Return [X, Y] of the center of cell containing provided text 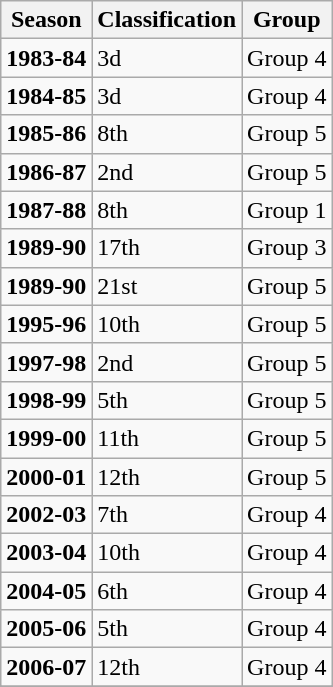
1997-98 [46, 362]
Classification [167, 20]
1987-88 [46, 210]
11th [167, 438]
17th [167, 248]
1984-85 [46, 96]
2006-07 [46, 667]
2000-01 [46, 477]
2002-03 [46, 515]
1983-84 [46, 58]
21st [167, 286]
2003-04 [46, 553]
1985-86 [46, 134]
1998-99 [46, 400]
2004-05 [46, 591]
1999-00 [46, 438]
Group [287, 20]
1986-87 [46, 172]
7th [167, 515]
1995-96 [46, 324]
2005-06 [46, 629]
6th [167, 591]
Group 1 [287, 210]
Group 3 [287, 248]
Season [46, 20]
